Capture the cell that displays the provided text and extract its (X, Y) central coordinate. 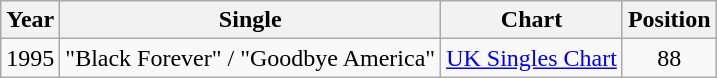
88 (669, 58)
Chart (532, 20)
Single (250, 20)
"Black Forever" / "Goodbye America" (250, 58)
1995 (30, 58)
UK Singles Chart (532, 58)
Position (669, 20)
Year (30, 20)
